Determine the (X, Y) coordinate at the center of the cell enclosing the given text.  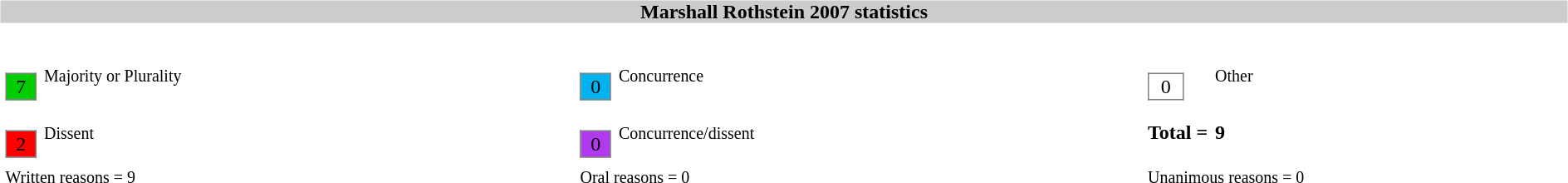
Marshall Rothstein 2007 statistics (784, 12)
9 (1389, 132)
Dissent (308, 132)
Other (1389, 76)
Concurrence/dissent (880, 132)
Total = (1178, 132)
Majority or Plurality (308, 76)
Concurrence (880, 76)
